Extract the [x, y] coordinate from the center of the cell holding the provided text.  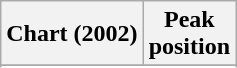
Peak position [189, 34]
Chart (2002) [72, 34]
